Find where the given text appears and provide that cell's center as [x, y] coordinate. 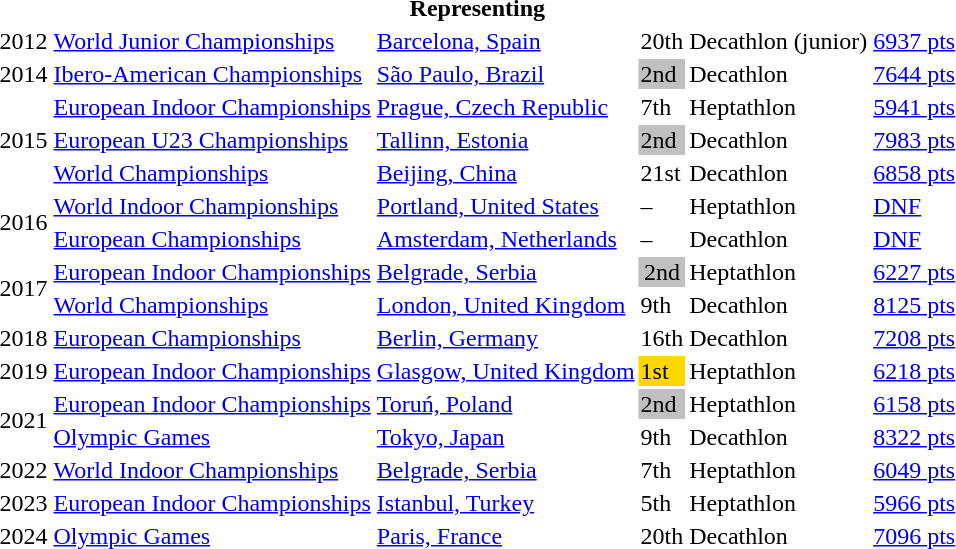
Barcelona, Spain [506, 41]
21st [662, 173]
Glasgow, United Kingdom [506, 371]
20th [662, 41]
5th [662, 503]
Decathlon (junior) [778, 41]
Ibero-American Championships [212, 74]
Tokyo, Japan [506, 437]
Tallinn, Estonia [506, 140]
Istanbul, Turkey [506, 503]
Toruń, Poland [506, 404]
Beijing, China [506, 173]
World Junior Championships [212, 41]
Prague, Czech Republic [506, 107]
European U23 Championships [212, 140]
São Paulo, Brazil [506, 74]
Portland, United States [506, 206]
Berlin, Germany [506, 338]
16th [662, 338]
Olympic Games [212, 437]
Amsterdam, Netherlands [506, 239]
1st [662, 371]
London, United Kingdom [506, 305]
